Return [x, y] of the center of cell containing provided text 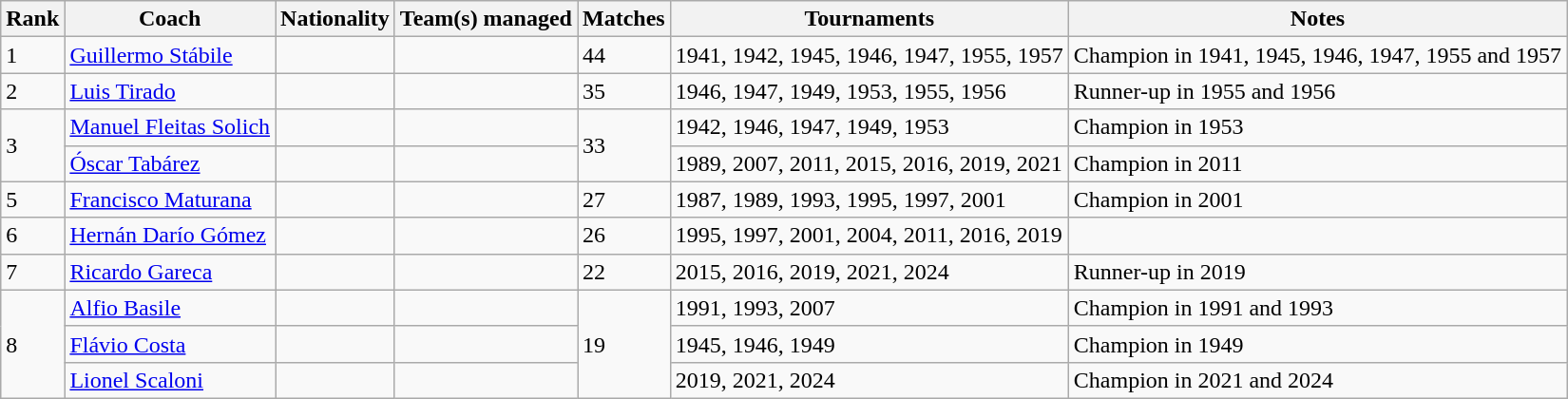
27 [624, 199]
Nationality [335, 19]
Champion in 1991 and 1993 [1317, 308]
1987, 1989, 1993, 1995, 1997, 2001 [869, 199]
1941, 1942, 1945, 1946, 1947, 1955, 1957 [869, 55]
7 [32, 272]
Flávio Costa [170, 344]
Hernán Darío Gómez [170, 236]
Guillermo Stábile [170, 55]
2015, 2016, 2019, 2021, 2024 [869, 272]
1 [32, 55]
Ricardo Gareca [170, 272]
Champion in 2001 [1317, 199]
Champion in 2011 [1317, 163]
1942, 1946, 1947, 1949, 1953 [869, 127]
Luis Tirado [170, 91]
Champion in 1941, 1945, 1946, 1947, 1955 and 1957 [1317, 55]
33 [624, 145]
Rank [32, 19]
22 [624, 272]
Runner-up in 2019 [1317, 272]
1991, 1993, 2007 [869, 308]
Coach [170, 19]
1945, 1946, 1949 [869, 344]
6 [32, 236]
Notes [1317, 19]
Team(s) managed [486, 19]
Manuel Fleitas Solich [170, 127]
26 [624, 236]
1946, 1947, 1949, 1953, 1955, 1956 [869, 91]
Tournaments [869, 19]
8 [32, 344]
Champion in 1953 [1317, 127]
35 [624, 91]
Óscar Tabárez [170, 163]
Francisco Maturana [170, 199]
Matches [624, 19]
Runner-up in 1955 and 1956 [1317, 91]
5 [32, 199]
Champion in 1949 [1317, 344]
Lionel Scaloni [170, 380]
1989, 2007, 2011, 2015, 2016, 2019, 2021 [869, 163]
1995, 1997, 2001, 2004, 2011, 2016, 2019 [869, 236]
44 [624, 55]
Champion in 2021 and 2024 [1317, 380]
Alfio Basile [170, 308]
2019, 2021, 2024 [869, 380]
19 [624, 344]
3 [32, 145]
2 [32, 91]
